Find where the given text appears and provide that cell's center as [X, Y] coordinate. 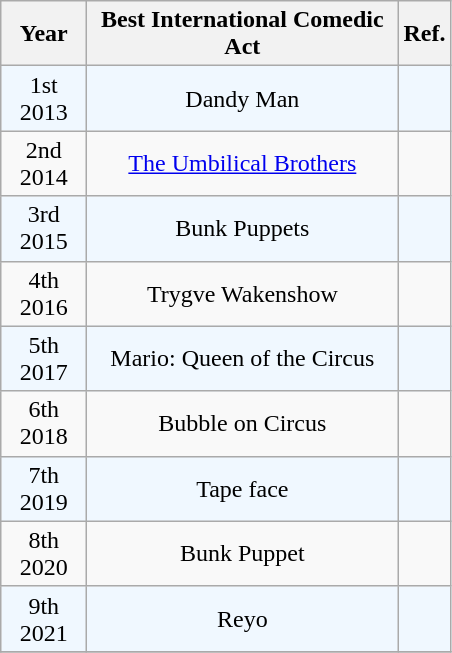
Mario: Queen of the Circus [242, 358]
Bunk Puppets [242, 228]
2nd2014 [44, 164]
Trygve Wakenshow [242, 294]
1st2013 [44, 98]
Dandy Man [242, 98]
Bubble on Circus [242, 424]
Bunk Puppet [242, 554]
7th2019 [44, 488]
5th2017 [44, 358]
Ref. [424, 34]
Reyo [242, 618]
9th2021 [44, 618]
Best International Comedic Act [242, 34]
4th2016 [44, 294]
The Umbilical Brothers [242, 164]
6th2018 [44, 424]
8th2020 [44, 554]
Tape face [242, 488]
3rd2015 [44, 228]
Year [44, 34]
